Identify which cell holds the provided text, then report its (X, Y) central coordinate. 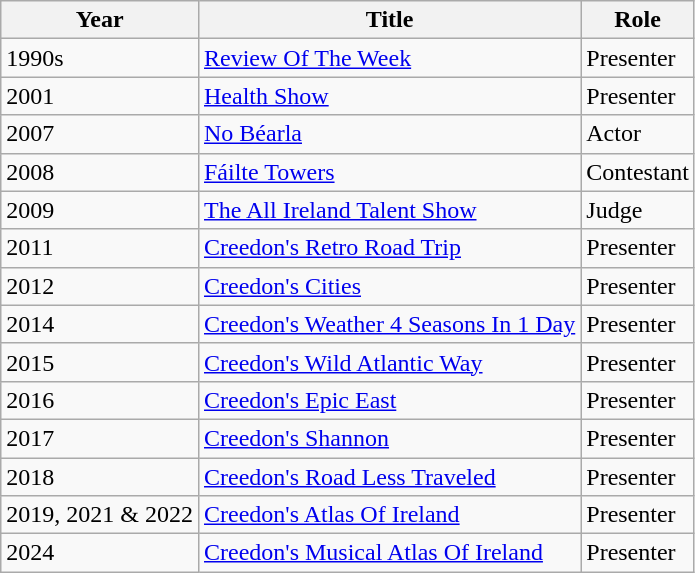
Creedon's Shannon (389, 438)
2017 (100, 438)
Role (638, 20)
2001 (100, 96)
2018 (100, 477)
2016 (100, 400)
Year (100, 20)
2011 (100, 248)
2014 (100, 324)
Creedon's Wild Atlantic Way (389, 362)
Title (389, 20)
Health Show (389, 96)
2015 (100, 362)
Creedon's Musical Atlas Of Ireland (389, 553)
2019, 2021 & 2022 (100, 515)
Creedon's Retro Road Trip (389, 248)
2009 (100, 210)
No Béarla (389, 134)
2024 (100, 553)
Creedon's Weather 4 Seasons In 1 Day (389, 324)
2012 (100, 286)
2007 (100, 134)
2008 (100, 172)
1990s (100, 58)
Creedon's Atlas Of Ireland (389, 515)
Contestant (638, 172)
Judge (638, 210)
Fáilte Towers (389, 172)
Creedon's Road Less Traveled (389, 477)
The All Ireland Talent Show (389, 210)
Actor (638, 134)
Creedon's Cities (389, 286)
Review Of The Week (389, 58)
Creedon's Epic East (389, 400)
